Return the (X, Y) coordinate for the center point of the cell that contains the specified text.  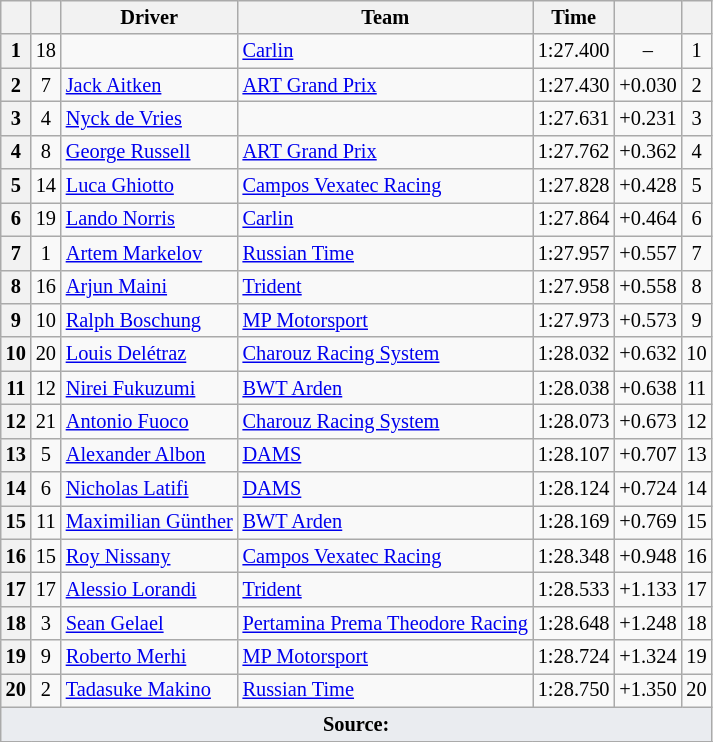
+0.231 (648, 118)
1:27.762 (574, 152)
1:28.124 (574, 489)
Sean Gelael (150, 623)
1:27.400 (574, 51)
Arjun Maini (150, 287)
+0.948 (648, 556)
Roberto Merhi (150, 657)
1:28.348 (574, 556)
+0.558 (648, 287)
Lando Norris (150, 219)
+0.769 (648, 522)
1:28.533 (574, 589)
+1.324 (648, 657)
+0.557 (648, 253)
+0.030 (648, 85)
George Russell (150, 152)
1:27.430 (574, 85)
Pertamina Prema Theodore Racing (386, 623)
1:28.724 (574, 657)
1:27.631 (574, 118)
+0.428 (648, 186)
Artem Markelov (150, 253)
Antonio Fuoco (150, 421)
1:27.828 (574, 186)
1:27.957 (574, 253)
Alexander Albon (150, 455)
Tadasuke Makino (150, 690)
+0.632 (648, 354)
+0.707 (648, 455)
1:28.107 (574, 455)
1:27.958 (574, 287)
Maximilian Günther (150, 522)
+0.638 (648, 388)
– (648, 51)
21 (46, 421)
Nyck de Vries (150, 118)
Time (574, 17)
Alessio Lorandi (150, 589)
1:28.648 (574, 623)
+0.724 (648, 489)
+1.350 (648, 690)
Luca Ghiotto (150, 186)
Roy Nissany (150, 556)
Ralph Boschung (150, 320)
1:28.169 (574, 522)
+0.673 (648, 421)
1:28.750 (574, 690)
Source: (356, 724)
+1.248 (648, 623)
1:27.864 (574, 219)
Jack Aitken (150, 85)
Nicholas Latifi (150, 489)
1:28.073 (574, 421)
1:27.973 (574, 320)
+0.464 (648, 219)
+1.133 (648, 589)
+0.362 (648, 152)
Team (386, 17)
1:28.032 (574, 354)
+0.573 (648, 320)
Louis Delétraz (150, 354)
Nirei Fukuzumi (150, 388)
Driver (150, 17)
1:28.038 (574, 388)
